For the text-containing cell, return its midpoint in [X, Y] coordinate format. 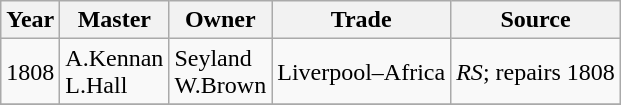
A.KennanL.Hall [114, 72]
Owner [220, 20]
Liverpool–Africa [362, 72]
SeylandW.Brown [220, 72]
Trade [362, 20]
Master [114, 20]
Year [30, 20]
1808 [30, 72]
Source [536, 20]
RS; repairs 1808 [536, 72]
